Provide the (X, Y) coordinate of the cell's center where the given text is located.  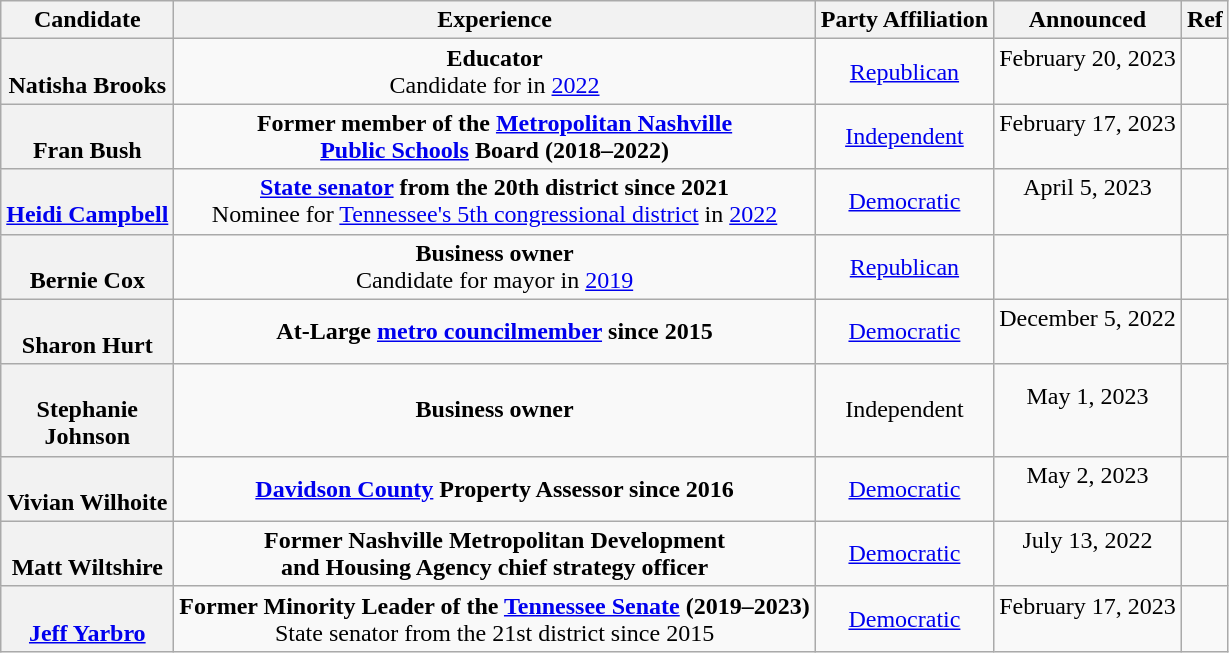
May 2, 2023 (1088, 488)
Former member of the Metropolitan NashvillePublic Schools Board (2018–2022) (494, 136)
Ref (1204, 20)
Sharon Hurt (88, 332)
May 1, 2023 (1088, 410)
Business ownerCandidate for mayor in 2019 (494, 266)
Natisha Brooks (88, 72)
December 5, 2022 (1088, 332)
Former Minority Leader of the Tennessee Senate (2019–2023)State senator from the 21st district since 2015 (494, 618)
Vivian Wilhoite (88, 488)
July 13, 2022 (1088, 554)
Matt Wiltshire (88, 554)
Jeff Yarbro (88, 618)
Fran Bush (88, 136)
Davidson County Property Assessor since 2016 (494, 488)
Experience (494, 20)
Announced (1088, 20)
StephanieJohnson (88, 410)
EducatorCandidate for in 2022 (494, 72)
At-Large metro councilmember since 2015 (494, 332)
Heidi Campbell (88, 202)
April 5, 2023 (1088, 202)
Candidate (88, 20)
Party Affiliation (904, 20)
Bernie Cox (88, 266)
February 20, 2023 (1088, 72)
Business owner (494, 410)
State senator from the 20th district since 2021Nominee for Tennessee's 5th congressional district in 2022 (494, 202)
Former Nashville Metropolitan Developmentand Housing Agency chief strategy officer (494, 554)
